Search for the cell housing the specified text and yield its [X, Y] center coordinate. 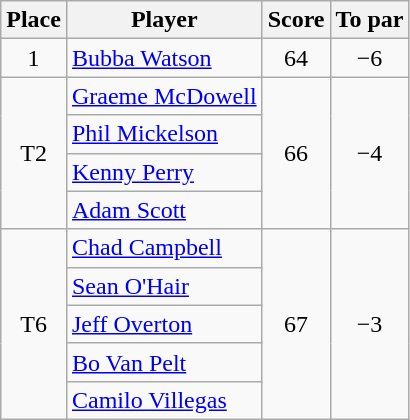
64 [296, 58]
Camilo Villegas [164, 400]
To par [370, 20]
T2 [34, 153]
Kenny Perry [164, 172]
Graeme McDowell [164, 96]
Chad Campbell [164, 248]
Adam Scott [164, 210]
−4 [370, 153]
Player [164, 20]
66 [296, 153]
Bo Van Pelt [164, 362]
Phil Mickelson [164, 134]
Jeff Overton [164, 324]
67 [296, 324]
T6 [34, 324]
−6 [370, 58]
Place [34, 20]
−3 [370, 324]
1 [34, 58]
Bubba Watson [164, 58]
Sean O'Hair [164, 286]
Score [296, 20]
